Search for the cell housing the specified text and yield its (X, Y) center coordinate. 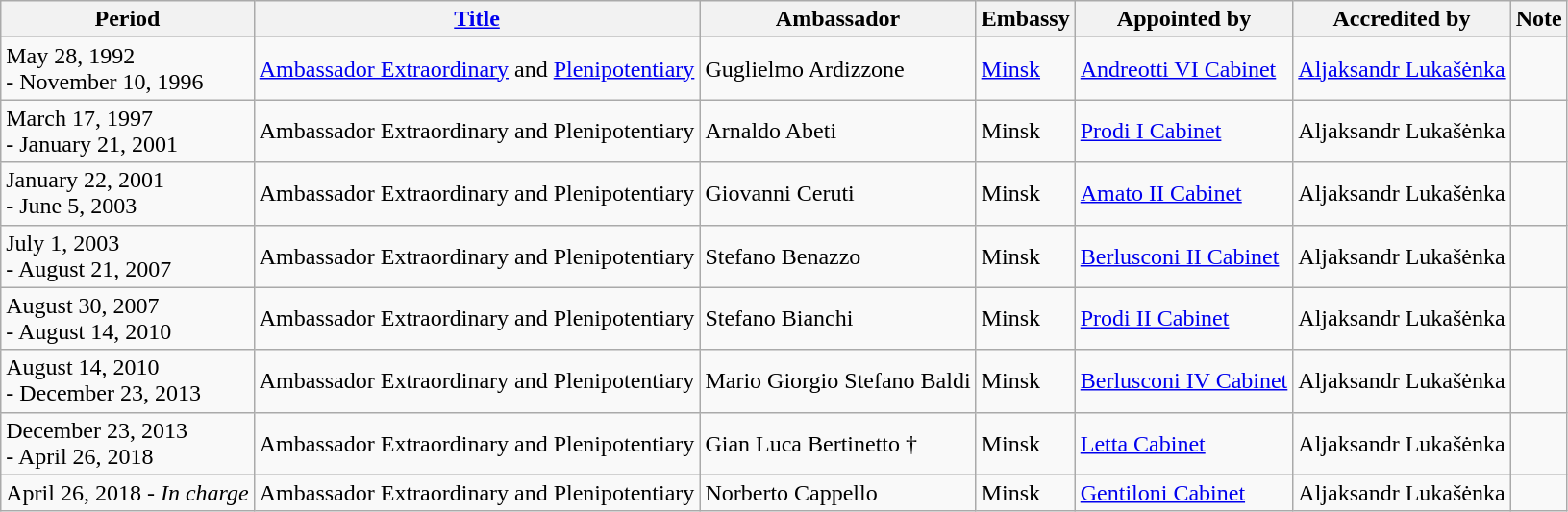
Norberto Cappello (838, 493)
Accredited by (1402, 19)
Note (1538, 19)
Ambassador (838, 19)
Stefano Bianchi (838, 319)
Mario Giorgio Stefano Baldi (838, 380)
Embassy (1025, 19)
Berlusconi IV Cabinet (1184, 380)
Guglielmo Ardizzone (838, 69)
Appointed by (1184, 19)
January 22, 2001- June 5, 2003 (127, 194)
December 23, 2013- April 26, 2018 (127, 444)
Stefano Benazzo (838, 256)
August 30, 2007- August 14, 2010 (127, 319)
Letta Cabinet (1184, 444)
Arnaldo Abeti (838, 131)
March 17, 1997- January 21, 2001 (127, 131)
Period (127, 19)
Amato II Cabinet (1184, 194)
Berlusconi II Cabinet (1184, 256)
Giovanni Ceruti (838, 194)
Gentiloni Cabinet (1184, 493)
May 28, 1992- November 10, 1996 (127, 69)
Prodi I Cabinet (1184, 131)
Gian Luca Bertinetto † (838, 444)
Prodi II Cabinet (1184, 319)
Title (477, 19)
April 26, 2018 - In charge (127, 493)
July 1, 2003- August 21, 2007 (127, 256)
August 14, 2010- December 23, 2013 (127, 380)
Andreotti VI Cabinet (1184, 69)
